Return (x, y) of the center of cell containing provided text 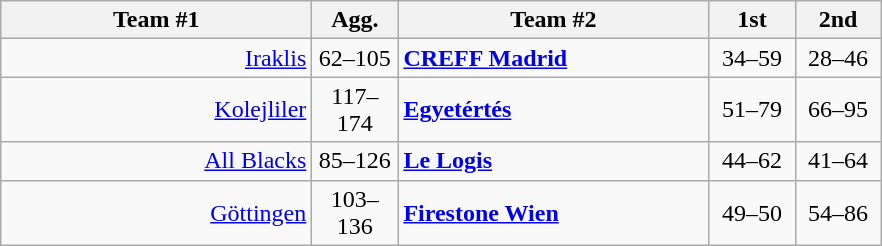
1st (752, 20)
Firestone Wien (554, 212)
103–136 (355, 212)
41–64 (838, 161)
Kolejliler (156, 110)
62–105 (355, 58)
49–50 (752, 212)
All Blacks (156, 161)
2nd (838, 20)
Göttingen (156, 212)
54–86 (838, 212)
Iraklis (156, 58)
Le Logis (554, 161)
Team #1 (156, 20)
66–95 (838, 110)
28–46 (838, 58)
Egyetértés (554, 110)
Agg. (355, 20)
CREFF Madrid (554, 58)
117–174 (355, 110)
85–126 (355, 161)
Team #2 (554, 20)
34–59 (752, 58)
51–79 (752, 110)
44–62 (752, 161)
